Scan for the cell matching the given text and deliver its (x, y) coordinate at center. 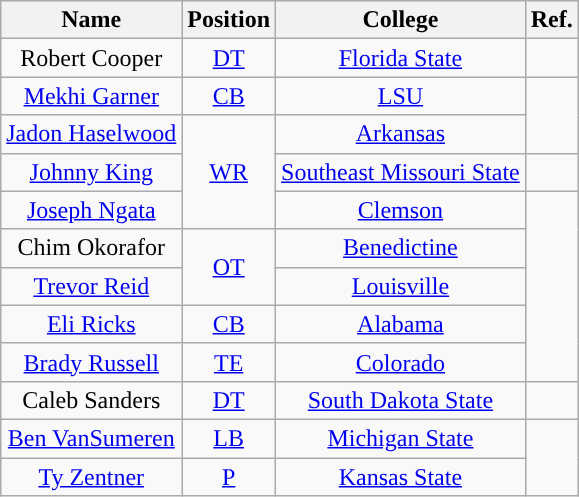
Name (92, 20)
Benedictine (401, 248)
Ty Zentner (92, 477)
Southeast Missouri State (401, 172)
Alabama (401, 324)
Johnny King (92, 172)
Eli Ricks (92, 324)
Ben VanSumeren (92, 438)
Michigan State (401, 438)
TE (229, 362)
P (229, 477)
Florida State (401, 58)
Jadon Haselwood (92, 134)
Mekhi Garner (92, 96)
Position (229, 20)
OT (229, 267)
Chim Okorafor (92, 248)
Louisville (401, 286)
LSU (401, 96)
LB (229, 438)
Kansas State (401, 477)
Brady Russell (92, 362)
Clemson (401, 210)
WR (229, 172)
Arkansas (401, 134)
Joseph Ngata (92, 210)
South Dakota State (401, 400)
Colorado (401, 362)
Trevor Reid (92, 286)
Ref. (552, 20)
Robert Cooper (92, 58)
College (401, 20)
Caleb Sanders (92, 400)
